Capture the cell that displays the provided text and extract its (x, y) central coordinate. 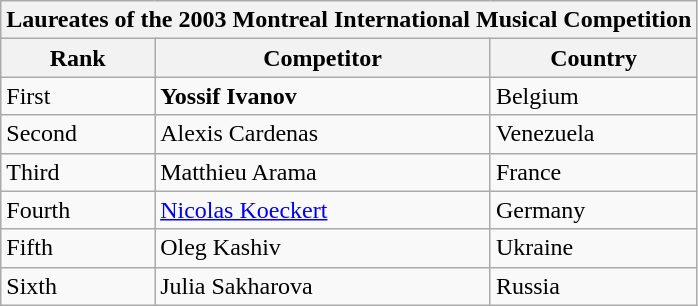
Alexis Cardenas (323, 134)
Laureates of the 2003 Montreal International Musical Competition (349, 20)
France (593, 172)
Matthieu Arama (323, 172)
Germany (593, 210)
Nicolas Koeckert (323, 210)
Competitor (323, 58)
Belgium (593, 96)
Fifth (78, 248)
Yossif Ivanov (323, 96)
Venezuela (593, 134)
Ukraine (593, 248)
Third (78, 172)
Sixth (78, 286)
Fourth (78, 210)
Country (593, 58)
Second (78, 134)
Oleg Kashiv (323, 248)
Rank (78, 58)
Russia (593, 286)
First (78, 96)
Julia Sakharova (323, 286)
